Output the [x, y] coordinate of the center of the cell containing the given text.  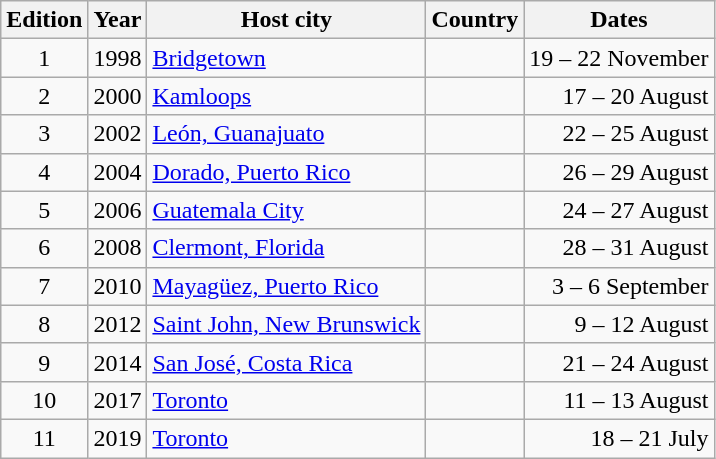
3 – 6 September [619, 286]
5 [44, 210]
18 – 21 July [619, 438]
2004 [118, 172]
Kamloops [286, 96]
11 [44, 438]
Saint John, New Brunswick [286, 324]
9 [44, 362]
2017 [118, 400]
Dates [619, 20]
Clermont, Florida [286, 248]
3 [44, 134]
17 – 20 August [619, 96]
19 – 22 November [619, 58]
26 – 29 August [619, 172]
2000 [118, 96]
San José, Costa Rica [286, 362]
6 [44, 248]
Bridgetown [286, 58]
Dorado, Puerto Rico [286, 172]
2014 [118, 362]
2019 [118, 438]
2002 [118, 134]
9 – 12 August [619, 324]
2 [44, 96]
Year [118, 20]
2010 [118, 286]
2012 [118, 324]
24 – 27 August [619, 210]
21 – 24 August [619, 362]
7 [44, 286]
Host city [286, 20]
Edition [44, 20]
2008 [118, 248]
1 [44, 58]
4 [44, 172]
28 – 31 August [619, 248]
Country [475, 20]
Guatemala City [286, 210]
22 – 25 August [619, 134]
8 [44, 324]
1998 [118, 58]
Mayagüez, Puerto Rico [286, 286]
León, Guanajuato [286, 134]
2006 [118, 210]
11 – 13 August [619, 400]
10 [44, 400]
